Provide the (x, y) coordinate of the cell's center where the given text is located.  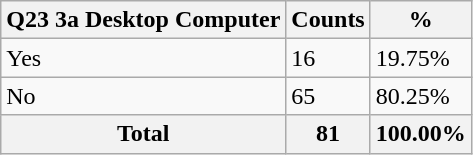
Q23 3a Desktop Computer (144, 20)
100.00% (420, 134)
Total (144, 134)
81 (328, 134)
65 (328, 96)
No (144, 96)
Yes (144, 58)
Counts (328, 20)
80.25% (420, 96)
16 (328, 58)
19.75% (420, 58)
% (420, 20)
